Find where the given text appears and provide that cell's center as [X, Y] coordinate. 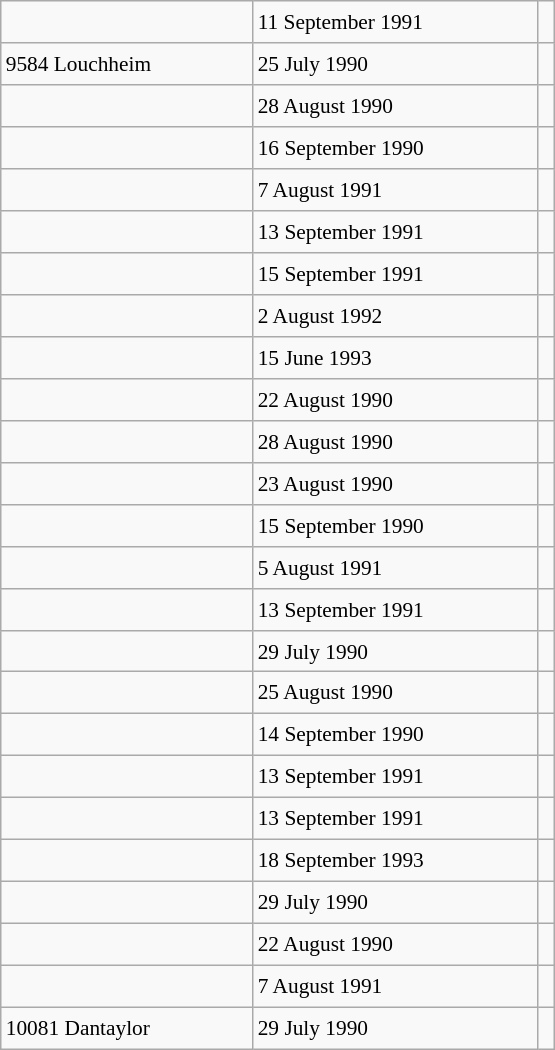
16 September 1990 [396, 148]
11 September 1991 [396, 22]
25 July 1990 [396, 64]
18 September 1993 [396, 861]
14 September 1990 [396, 735]
15 June 1993 [396, 358]
25 August 1990 [396, 693]
5 August 1991 [396, 567]
2 August 1992 [396, 316]
10081 Dantaylor [127, 1028]
9584 Louchheim [127, 64]
15 September 1991 [396, 274]
15 September 1990 [396, 525]
23 August 1990 [396, 483]
